Output the (X, Y) coordinate of the center of the cell containing the given text.  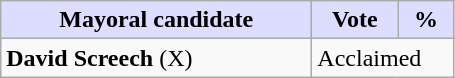
Vote (355, 20)
David Screech (X) (156, 58)
Acclaimed (383, 58)
% (426, 20)
Mayoral candidate (156, 20)
